Return the (x, y) coordinate for the center point of the cell that contains the specified text.  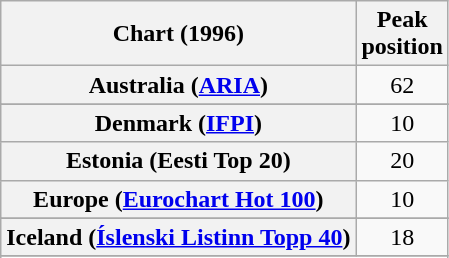
Denmark (IFPI) (178, 123)
62 (402, 85)
20 (402, 161)
Australia (ARIA) (178, 85)
Europe (Eurochart Hot 100) (178, 199)
18 (402, 237)
Estonia (Eesti Top 20) (178, 161)
Peakposition (402, 34)
Iceland (Íslenski Listinn Topp 40) (178, 237)
Chart (1996) (178, 34)
